Identify which cell holds the provided text, then report its [X, Y] central coordinate. 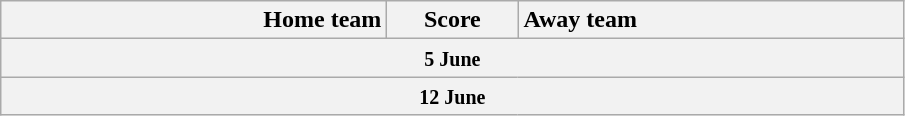
Away team [711, 20]
12 June [452, 96]
5 June [452, 58]
Home team [194, 20]
Score [452, 20]
